Extract the [x, y] coordinate from the center of the cell holding the provided text.  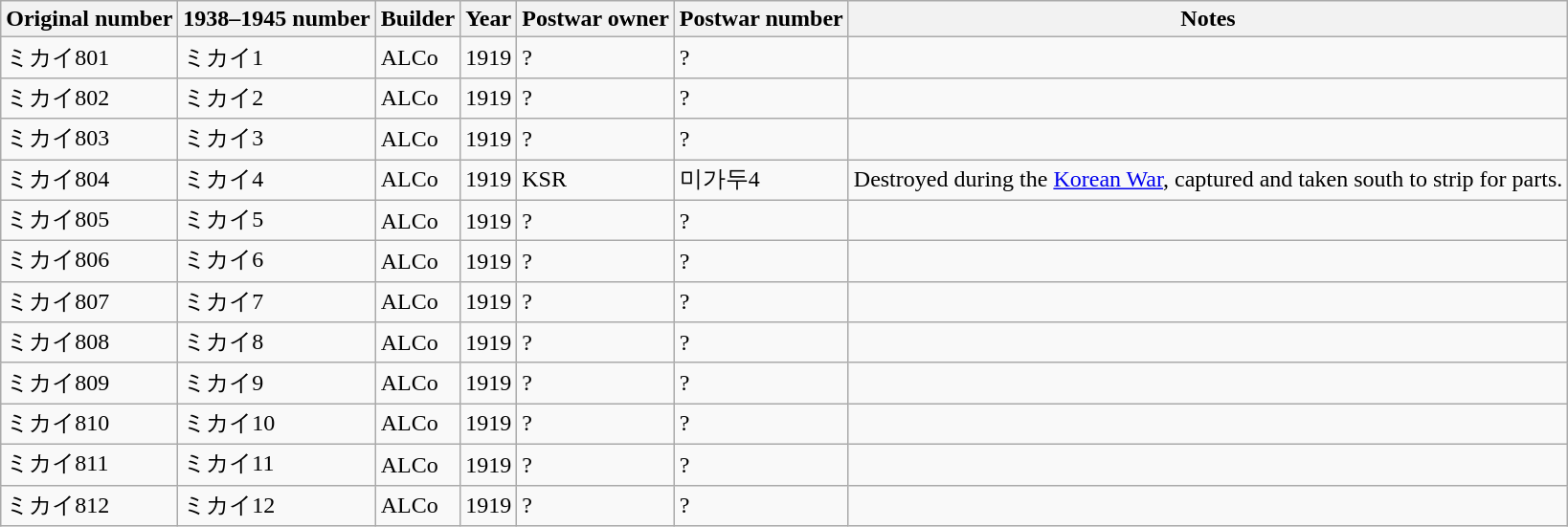
ミカイ801 [90, 57]
ミカイ9 [277, 383]
Original number [90, 19]
ミカイ807 [90, 302]
ミカイ12 [277, 505]
ミカイ7 [277, 302]
Year [488, 19]
Destroyed during the Korean War, captured and taken south to strip for parts. [1208, 180]
ミカイ6 [277, 262]
1938–1945 number [277, 19]
ミカイ11 [277, 465]
ミカイ5 [277, 220]
ミカイ806 [90, 262]
ミカイ808 [90, 342]
Builder [417, 19]
ミカイ10 [277, 425]
ミカイ3 [277, 140]
ミカイ810 [90, 425]
미가두4 [761, 180]
Postwar number [761, 19]
Notes [1208, 19]
ミカイ4 [277, 180]
ミカイ811 [90, 465]
ミカイ805 [90, 220]
ミカイ2 [277, 98]
ミカイ1 [277, 57]
ミカイ809 [90, 383]
ミカイ8 [277, 342]
KSR [595, 180]
Postwar owner [595, 19]
ミカイ812 [90, 505]
ミカイ804 [90, 180]
ミカイ803 [90, 140]
ミカイ802 [90, 98]
